Scan for the cell matching the given text and deliver its (x, y) coordinate at center. 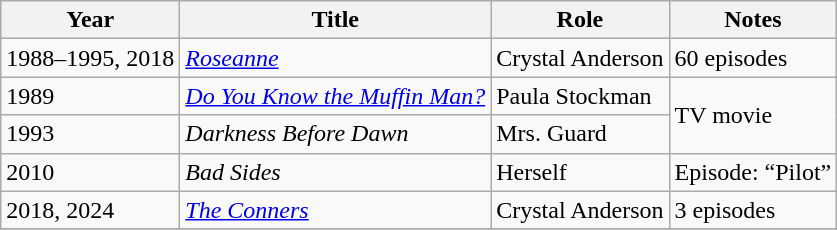
2018, 2024 (90, 210)
1993 (90, 134)
Darkness Before Dawn (336, 134)
1989 (90, 96)
Paula Stockman (580, 96)
Year (90, 20)
Do You Know the Muffin Man? (336, 96)
Episode: “Pilot” (753, 172)
Title (336, 20)
Roseanne (336, 58)
60 episodes (753, 58)
Notes (753, 20)
Role (580, 20)
1988–1995, 2018 (90, 58)
2010 (90, 172)
TV movie (753, 115)
Herself (580, 172)
3 episodes (753, 210)
The Conners (336, 210)
Mrs. Guard (580, 134)
Bad Sides (336, 172)
